Pinpoint the cell where the given text exists, returning its (X, Y) midpoint coordinate. 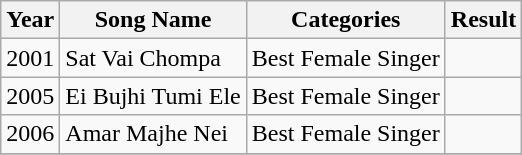
Sat Vai Chompa (153, 58)
Ei Bujhi Tumi Ele (153, 96)
Amar Majhe Nei (153, 134)
2005 (30, 96)
Year (30, 20)
Result (483, 20)
2006 (30, 134)
Categories (346, 20)
2001 (30, 58)
Song Name (153, 20)
